From the cell containing the given text, extract its center point as [X, Y] coordinate. 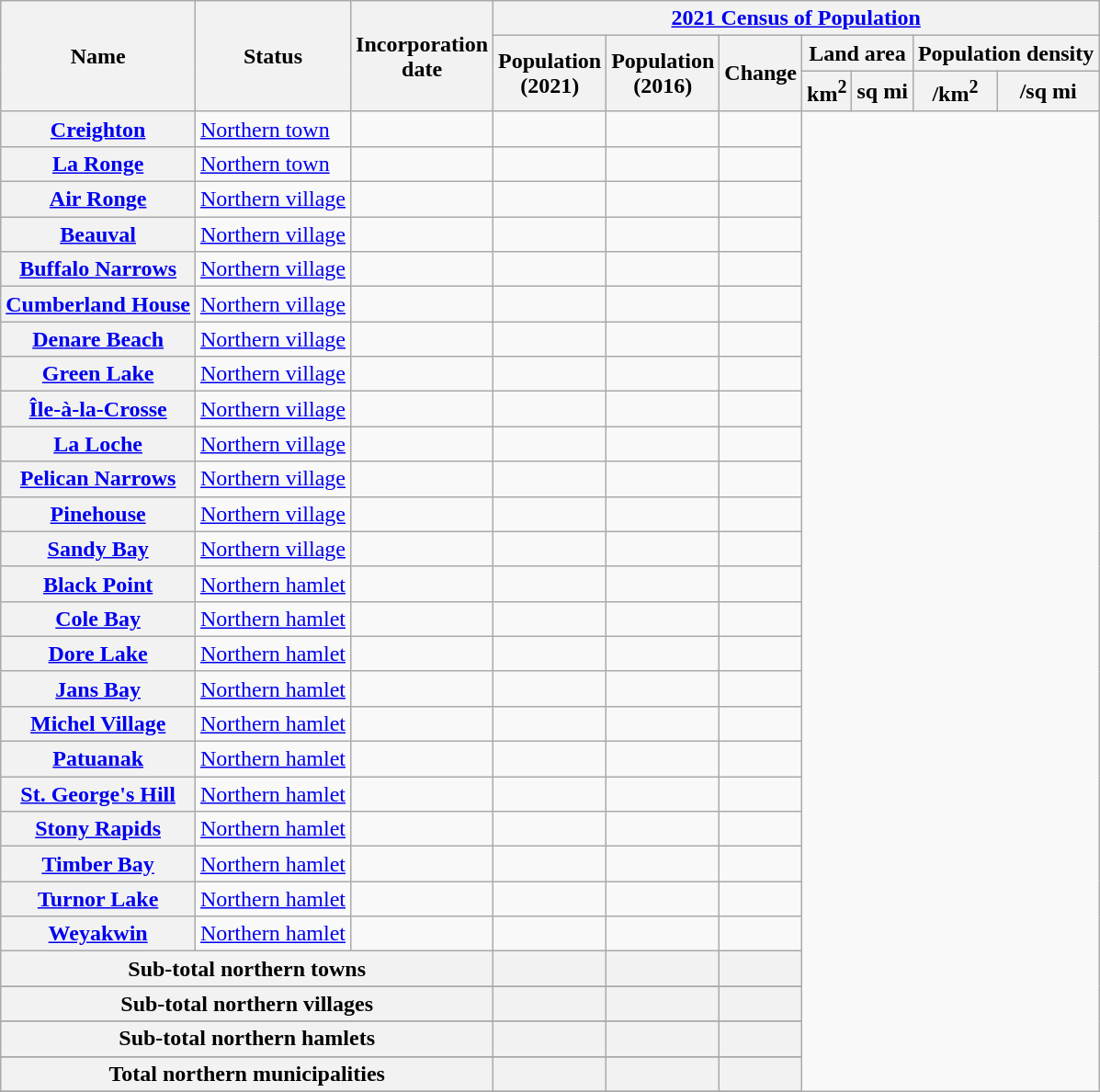
Air Ronge [98, 199]
Population density [1005, 53]
Beauval [98, 234]
Sandy Bay [98, 549]
Incorporationdate [423, 57]
Île-à-la-Crosse [98, 409]
Jans Bay [98, 688]
Sub-total northern towns [247, 969]
/km2 [955, 92]
Michel Village [98, 723]
Status [274, 57]
Buffalo Narrows [98, 269]
Creighton [98, 129]
Sub-total northern villages [247, 1004]
Timber Bay [98, 864]
2021 Census of Population [796, 18]
/sq mi [1049, 92]
Dore Lake [98, 654]
Total northern municipalities [247, 1074]
Cole Bay [98, 619]
La Loche [98, 444]
Black Point [98, 584]
Turnor Lake [98, 899]
Name [98, 57]
Stony Rapids [98, 829]
Cumberland House [98, 304]
Population(2021) [550, 74]
sq mi [882, 92]
Change [761, 74]
km2 [827, 92]
Land area [858, 53]
Denare Beach [98, 339]
Weyakwin [98, 934]
Patuanak [98, 759]
St. George's Hill [98, 794]
Green Lake [98, 374]
Pelican Narrows [98, 479]
Population(2016) [663, 74]
La Ronge [98, 164]
Sub-total northern hamlets [247, 1039]
Pinehouse [98, 514]
